Locate the cell with the specified text and output its [x, y] center coordinate. 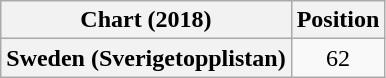
Position [338, 20]
62 [338, 58]
Sweden (Sverigetopplistan) [146, 58]
Chart (2018) [146, 20]
